Return the [X, Y] coordinate for the center point of the cell that contains the specified text.  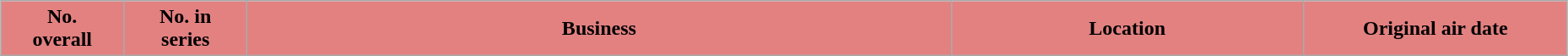
Location [1127, 29]
Original air date [1435, 29]
Business [599, 29]
No.overall [62, 29]
No. inseries [186, 29]
